Pinpoint the cell where the given text exists, returning its [x, y] midpoint coordinate. 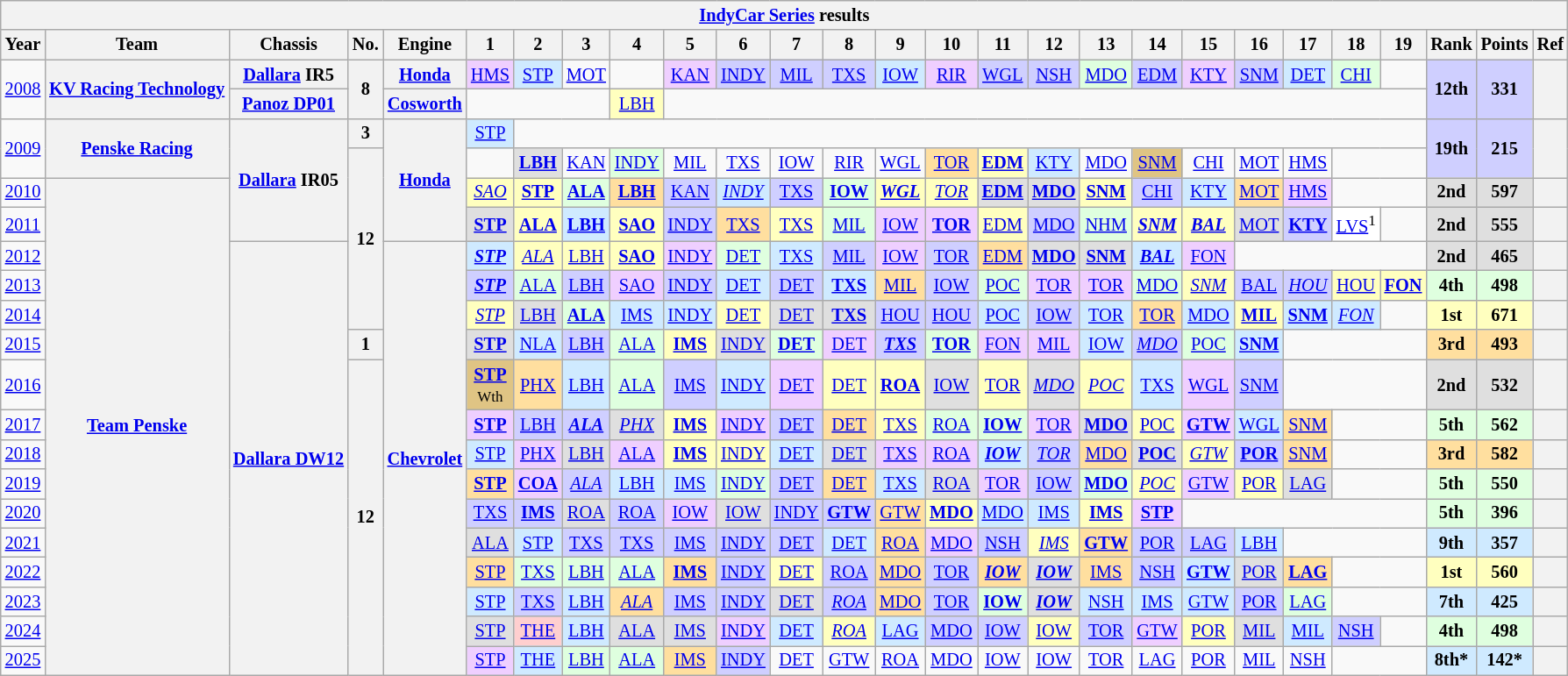
8th* [1450, 660]
582 [1505, 454]
Dallara DW12 [289, 458]
425 [1505, 601]
142* [1505, 660]
671 [1505, 315]
9th [1450, 543]
215 [1505, 147]
2013 [23, 286]
Cosworth [424, 103]
Rank [1450, 45]
2023 [23, 601]
2021 [23, 543]
2024 [23, 631]
532 [1505, 385]
2015 [23, 345]
2014 [23, 315]
17 [1308, 45]
331 [1505, 89]
Dallara IR05 [289, 180]
Team Penske [137, 426]
9 [900, 45]
15 [1208, 45]
357 [1505, 543]
COA [538, 483]
Dallara IR5 [289, 75]
493 [1505, 345]
2020 [23, 513]
2018 [23, 454]
2025 [23, 660]
7 [796, 45]
560 [1505, 572]
11 [1003, 45]
Team [137, 45]
2016 [23, 385]
6 [744, 45]
2010 [23, 192]
IndyCar Series results [784, 15]
4 [637, 45]
13 [1106, 45]
Ref [1550, 45]
2012 [23, 256]
14 [1158, 45]
2 [538, 45]
2008 [23, 89]
NHM [1106, 224]
597 [1505, 192]
16 [1259, 45]
19th [1450, 147]
Panoz DP01 [289, 103]
550 [1505, 483]
LVS1 [1356, 224]
18 [1356, 45]
2017 [23, 424]
Penske Racing [137, 147]
No. [366, 45]
Chevrolet [424, 458]
7th [1450, 601]
19 [1403, 45]
555 [1505, 224]
Year [23, 45]
562 [1505, 424]
465 [1505, 256]
2019 [23, 483]
Chassis [289, 45]
NLA [538, 345]
10 [951, 45]
5 [689, 45]
2011 [23, 224]
2022 [23, 572]
Engine [424, 45]
KV Racing Technology [137, 89]
STPWth [490, 385]
396 [1505, 513]
12th [1450, 89]
2009 [23, 147]
Points [1505, 45]
